For the text-containing cell, return its midpoint in [X, Y] coordinate format. 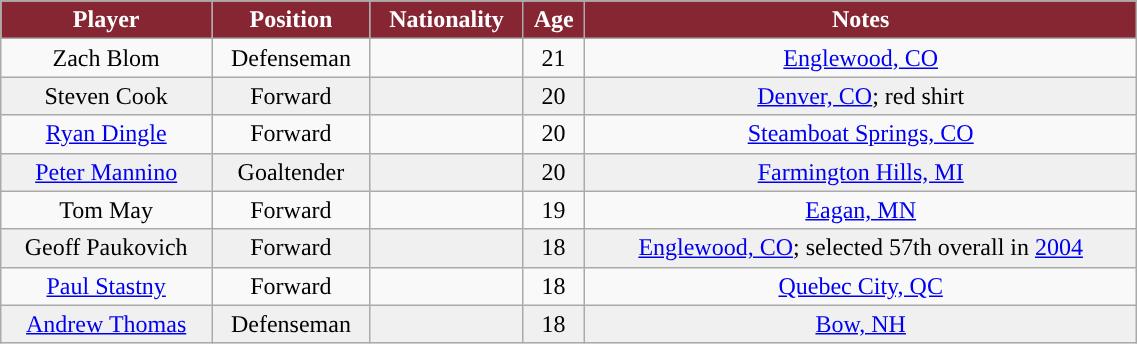
21 [554, 58]
Eagan, MN [861, 210]
Englewood, CO [861, 58]
Peter Mannino [106, 172]
Zach Blom [106, 58]
Englewood, CO; selected 57th overall in 2004 [861, 248]
Paul Stastny [106, 286]
Farmington Hills, MI [861, 172]
Ryan Dingle [106, 134]
Nationality [446, 20]
Andrew Thomas [106, 324]
Geoff Paukovich [106, 248]
19 [554, 210]
Player [106, 20]
Bow, NH [861, 324]
Quebec City, QC [861, 286]
Goaltender [292, 172]
Tom May [106, 210]
Notes [861, 20]
Steven Cook [106, 96]
Denver, CO; red shirt [861, 96]
Steamboat Springs, CO [861, 134]
Position [292, 20]
Age [554, 20]
